Return the [X, Y] coordinate for the center point of the cell that contains the specified text.  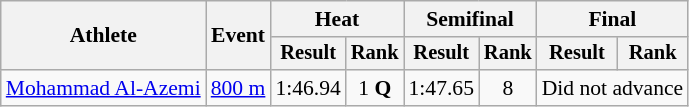
Mohammad Al-Azemi [104, 88]
800 m [238, 88]
Semifinal [470, 19]
Athlete [104, 36]
1:46.94 [308, 88]
Heat [336, 19]
8 [508, 88]
1:47.65 [442, 88]
Event [238, 36]
Final [613, 19]
Did not advance [613, 88]
1 Q [375, 88]
